Return the (X, Y) coordinate for the center point of the cell that contains the specified text.  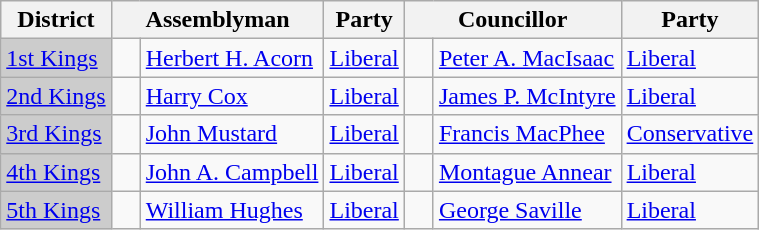
Conservative (690, 134)
George Saville (527, 210)
John A. Campbell (232, 172)
2nd Kings (56, 96)
Peter A. MacIsaac (527, 58)
Harry Cox (232, 96)
District (56, 20)
1st Kings (56, 58)
Montague Annear (527, 172)
Francis MacPhee (527, 134)
John Mustard (232, 134)
Councillor (512, 20)
5th Kings (56, 210)
Herbert H. Acorn (232, 58)
Assemblyman (218, 20)
William Hughes (232, 210)
James P. McIntyre (527, 96)
3rd Kings (56, 134)
4th Kings (56, 172)
